Determine the (x, y) coordinate at the center of the cell enclosing the given text.  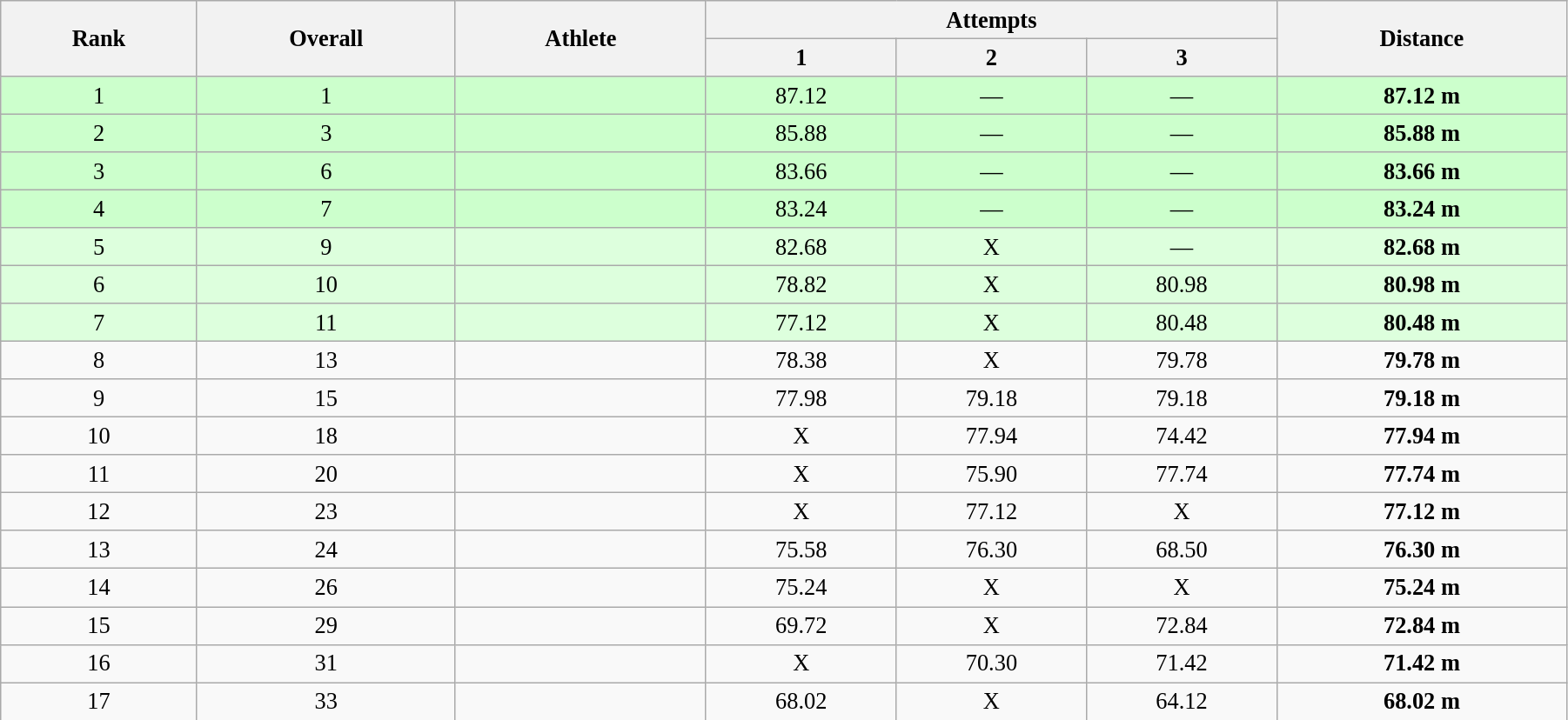
Attempts (991, 19)
12 (99, 511)
78.82 (801, 284)
18 (325, 436)
24 (325, 550)
85.88 m (1422, 133)
77.12 m (1422, 511)
Athlete (580, 38)
78.38 (801, 360)
83.66 (801, 171)
83.66 m (1422, 171)
76.30 (992, 550)
79.78 (1182, 360)
80.48 m (1422, 323)
75.90 (992, 474)
79.18 m (1422, 398)
5 (99, 247)
69.72 (801, 625)
87.12 m (1422, 95)
8 (99, 360)
82.68 (801, 247)
4 (99, 209)
17 (99, 701)
80.98 m (1422, 284)
77.98 (801, 398)
20 (325, 474)
82.68 m (1422, 247)
77.94 m (1422, 436)
83.24 (801, 209)
Distance (1422, 38)
75.24 (801, 588)
77.74 m (1422, 474)
68.02 m (1422, 701)
74.42 (1182, 436)
75.24 m (1422, 588)
23 (325, 511)
68.02 (801, 701)
72.84 m (1422, 625)
77.74 (1182, 474)
77.94 (992, 436)
87.12 (801, 95)
75.58 (801, 550)
70.30 (992, 663)
80.48 (1182, 323)
71.42 (1182, 663)
Rank (99, 38)
Overall (325, 38)
80.98 (1182, 284)
16 (99, 663)
72.84 (1182, 625)
29 (325, 625)
14 (99, 588)
71.42 m (1422, 663)
79.78 m (1422, 360)
26 (325, 588)
64.12 (1182, 701)
33 (325, 701)
68.50 (1182, 550)
85.88 (801, 133)
83.24 m (1422, 209)
31 (325, 663)
76.30 m (1422, 550)
